Scan for the cell matching the given text and deliver its [X, Y] coordinate at center. 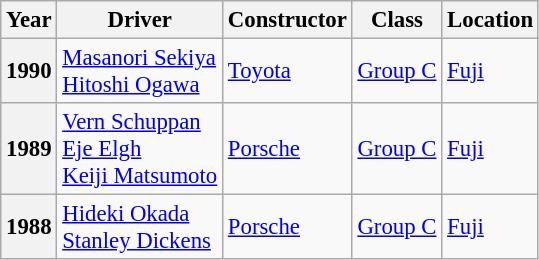
Hideki Okada Stanley Dickens [140, 228]
Location [490, 20]
Toyota [288, 72]
Masanori Sekiya Hitoshi Ogawa [140, 72]
Class [397, 20]
1989 [29, 149]
Vern Schuppan Eje Elgh Keiji Matsumoto [140, 149]
Driver [140, 20]
Year [29, 20]
Constructor [288, 20]
1988 [29, 228]
1990 [29, 72]
